Search for the cell housing the specified text and yield its [X, Y] center coordinate. 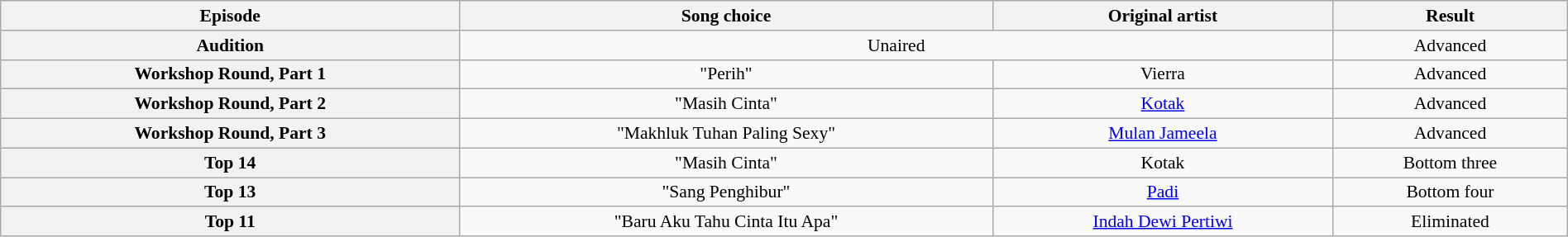
Unaired [896, 45]
Result [1451, 16]
Top 14 [230, 163]
Workshop Round, Part 2 [230, 104]
Workshop Round, Part 3 [230, 134]
Indah Dewi Pertiwi [1163, 222]
Vierra [1163, 74]
Mulan Jameela [1163, 134]
Original artist [1163, 16]
Episode [230, 16]
"Baru Aku Tahu Cinta Itu Apa" [726, 222]
Song choice [726, 16]
Bottom four [1451, 192]
"Makhluk Tuhan Paling Sexy" [726, 134]
Workshop Round, Part 1 [230, 74]
Bottom three [1451, 163]
Audition [230, 45]
Top 13 [230, 192]
Eliminated [1451, 222]
"Sang Penghibur" [726, 192]
"Perih" [726, 74]
Top 11 [230, 222]
Padi [1163, 192]
